Pinpoint the cell where the given text exists, returning its (x, y) midpoint coordinate. 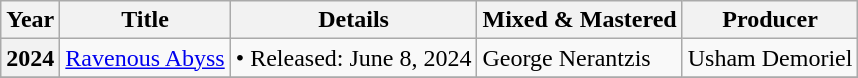
Details (354, 20)
Ravenous Abyss (145, 58)
2024 (30, 58)
George Nerantzis (580, 58)
Title (145, 20)
Usham Demoriel (770, 58)
Year (30, 20)
• Released: June 8, 2024 (354, 58)
Mixed & Mastered (580, 20)
Producer (770, 20)
